Search for the cell housing the specified text and yield its (x, y) center coordinate. 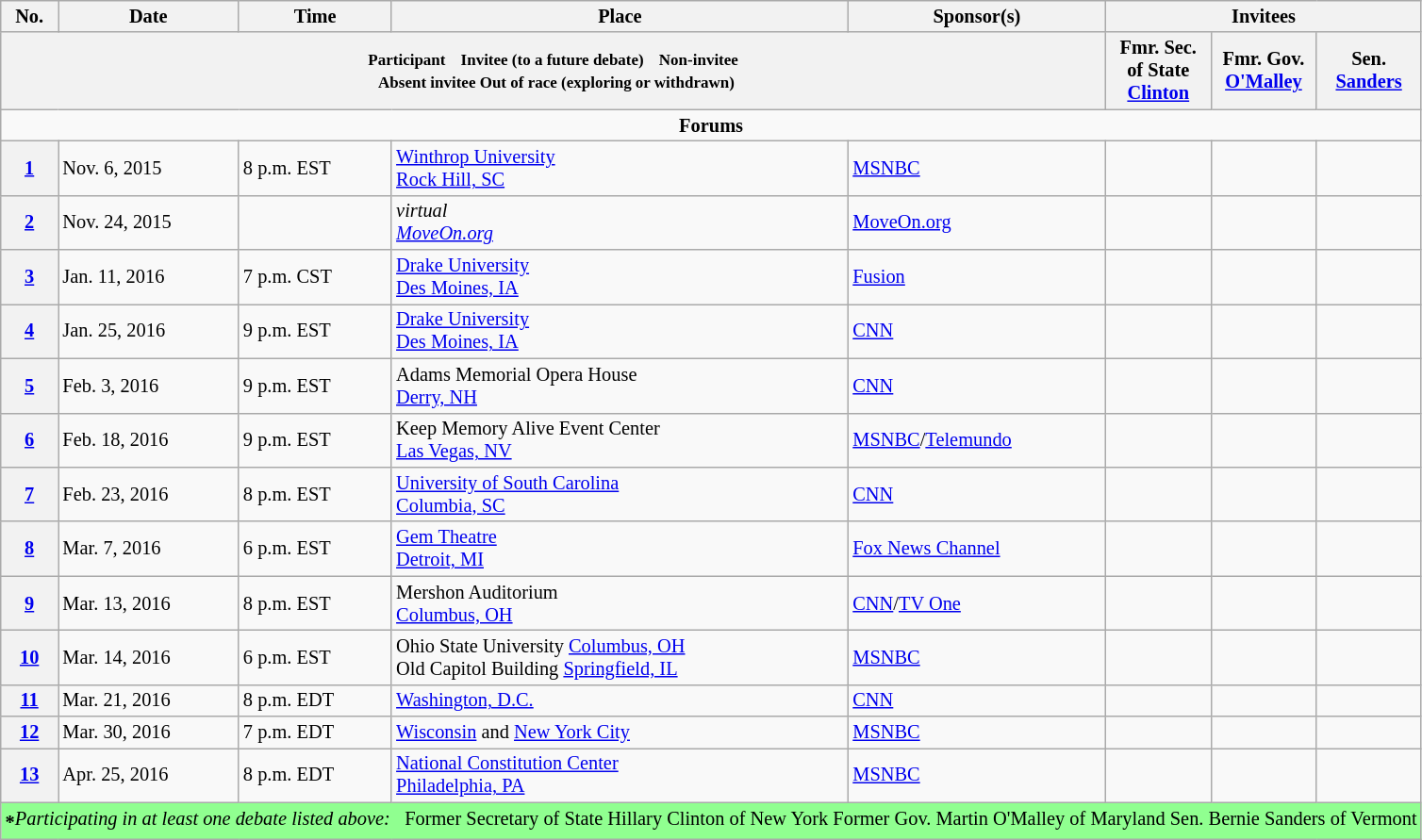
Winthrop UniversityRock Hill, SC (620, 168)
Apr. 25, 2016 (149, 775)
4 (30, 331)
Mershon AuditoriumColumbus, OH (620, 603)
Date (149, 16)
Mar. 21, 2016 (149, 700)
7 p.m. CST (315, 277)
9 (30, 603)
5 (30, 386)
Time (315, 16)
virtualMoveOn.org (620, 222)
Mar. 13, 2016 (149, 603)
Adams Memorial Opera HouseDerry, NH (620, 386)
Feb. 3, 2016 (149, 386)
8 (30, 549)
11 (30, 700)
Wisconsin and New York City (620, 733)
Fmr. Gov. O'Malley (1264, 71)
Forums (711, 125)
MSNBC/Telemundo (977, 440)
Ohio State University Columbus, OHOld Capitol Building Springfield, IL (620, 657)
2 (30, 222)
10 (30, 657)
No. (30, 16)
Nov. 24, 2015 (149, 222)
Place (620, 16)
13 (30, 775)
Participant Invitee (to a future debate) Non-invitee Absent invitee Out of race (exploring or withdrawn) (554, 71)
Sponsor(s) (977, 16)
Washington, D.C. (620, 700)
6 (30, 440)
7 p.m. EDT (315, 733)
Gem TheatreDetroit, MI (620, 549)
Feb. 18, 2016 (149, 440)
1 (30, 168)
Nov. 6, 2015 (149, 168)
National Constitution CenterPhiladelphia, PA (620, 775)
Keep Memory Alive Event CenterLas Vegas, NV (620, 440)
Fusion (977, 277)
Feb. 23, 2016 (149, 494)
MoveOn.org (977, 222)
12 (30, 733)
Jan. 11, 2016 (149, 277)
Sen. Sanders (1369, 71)
Fmr. Sec. of State Clinton (1158, 71)
Mar. 30, 2016 (149, 733)
Mar. 7, 2016 (149, 549)
3 (30, 277)
CNN/TV One (977, 603)
Invitees (1264, 16)
7 (30, 494)
Mar. 14, 2016 (149, 657)
Fox News Channel (977, 549)
Jan. 25, 2016 (149, 331)
University of South CarolinaColumbia, SC (620, 494)
